Extract the (X, Y) coordinate from the center of the cell holding the provided text.  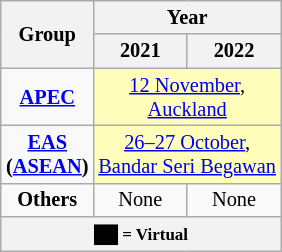
EAS(ASEAN) (47, 154)
2021 (140, 51)
2022 (234, 51)
██ = Virtual (141, 234)
Others (47, 200)
12 November, Auckland (186, 97)
Year (186, 17)
26–27 October, Bandar Seri Begawan (186, 154)
APEC (47, 97)
Group (47, 34)
